Locate the cell with the specified text and output its [x, y] center coordinate. 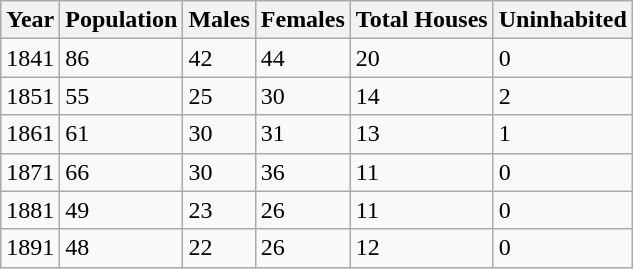
22 [219, 248]
1851 [30, 96]
36 [302, 172]
Total Houses [422, 20]
25 [219, 96]
Year [30, 20]
1891 [30, 248]
1861 [30, 134]
12 [422, 248]
14 [422, 96]
Uninhabited [562, 20]
Males [219, 20]
86 [122, 58]
31 [302, 134]
61 [122, 134]
48 [122, 248]
13 [422, 134]
1 [562, 134]
66 [122, 172]
1841 [30, 58]
1881 [30, 210]
Females [302, 20]
1871 [30, 172]
49 [122, 210]
23 [219, 210]
20 [422, 58]
2 [562, 96]
Population [122, 20]
44 [302, 58]
55 [122, 96]
42 [219, 58]
